From the cell containing the given text, extract its center point as (x, y) coordinate. 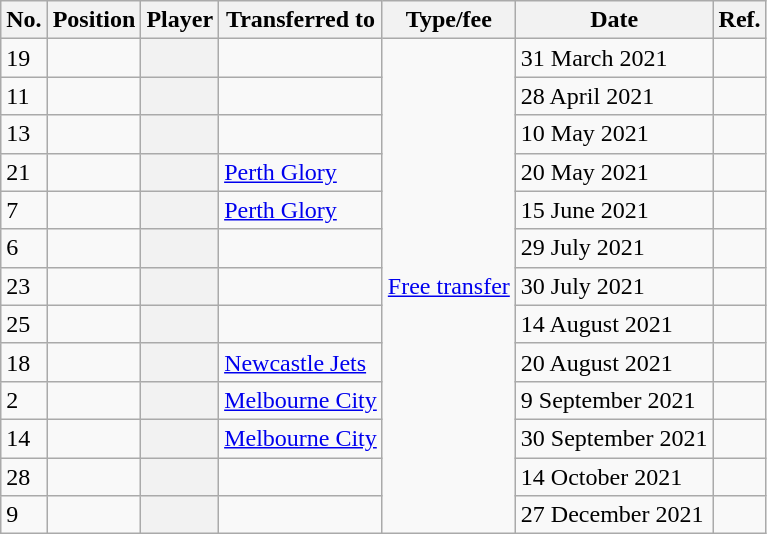
15 June 2021 (614, 210)
23 (24, 286)
14 October 2021 (614, 477)
20 May 2021 (614, 172)
20 August 2021 (614, 362)
Free transfer (448, 286)
14 August 2021 (614, 324)
7 (24, 210)
Type/fee (448, 20)
25 (24, 324)
28 April 2021 (614, 96)
27 December 2021 (614, 515)
21 (24, 172)
2 (24, 400)
28 (24, 477)
30 July 2021 (614, 286)
Ref. (740, 20)
13 (24, 134)
14 (24, 438)
Position (94, 20)
Player (180, 20)
Transferred to (301, 20)
11 (24, 96)
9 (24, 515)
29 July 2021 (614, 248)
30 September 2021 (614, 438)
No. (24, 20)
10 May 2021 (614, 134)
6 (24, 248)
Newcastle Jets (301, 362)
19 (24, 58)
31 March 2021 (614, 58)
9 September 2021 (614, 400)
18 (24, 362)
Date (614, 20)
